Extract the [X, Y] coordinate from the center of the cell holding the provided text.  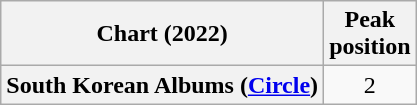
Peakposition [370, 34]
South Korean Albums (Circle) [162, 85]
Chart (2022) [162, 34]
2 [370, 85]
